Capture the cell that displays the provided text and extract its [x, y] central coordinate. 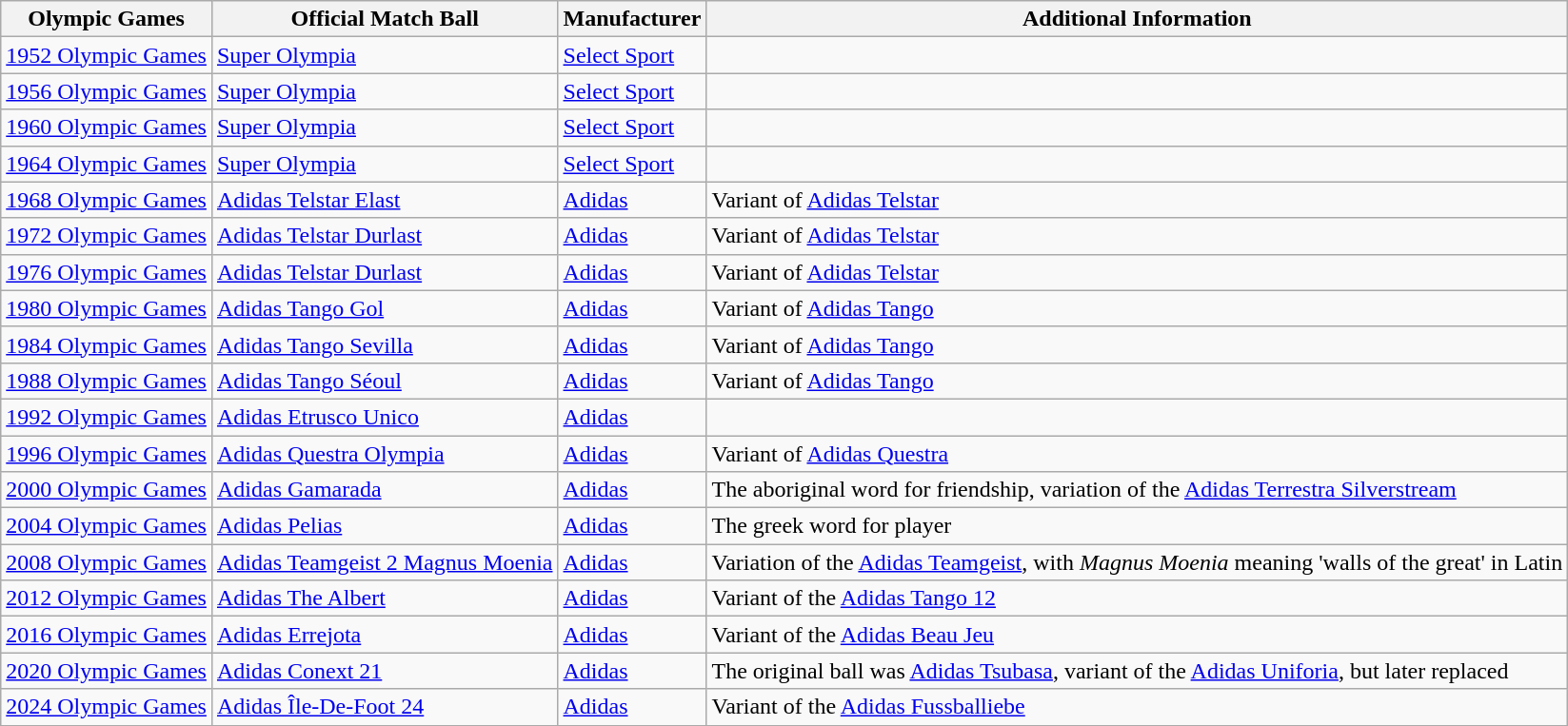
Adidas Gamarada [385, 490]
Adidas Tango Gol [385, 308]
Adidas Tango Séoul [385, 381]
Adidas Île-De-Foot 24 [385, 707]
Variant of Adidas Questra [1137, 454]
Additional Information [1137, 19]
Official Match Ball [385, 19]
2020 Olympic Games [107, 671]
2000 Olympic Games [107, 490]
1972 Olympic Games [107, 236]
1984 Olympic Games [107, 344]
Adidas Telstar Elast [385, 200]
The greek word for player [1137, 526]
Adidas Teamgeist 2 Magnus Moenia [385, 562]
1968 Olympic Games [107, 200]
1960 Olympic Games [107, 128]
2004 Olympic Games [107, 526]
The aboriginal word for friendship, variation of the Adidas Terrestra Silverstream [1137, 490]
2008 Olympic Games [107, 562]
1996 Olympic Games [107, 454]
Manufacturer [632, 19]
Variant of the Adidas Fussballiebe [1137, 707]
1980 Olympic Games [107, 308]
Adidas Errejota [385, 635]
Adidas Questra Olympia [385, 454]
Olympic Games [107, 19]
1964 Olympic Games [107, 164]
Adidas Pelias [385, 526]
Variant of the Adidas Tango 12 [1137, 598]
2012 Olympic Games [107, 598]
Variation of the Adidas Teamgeist, with Magnus Moenia meaning 'walls of the great' in Latin [1137, 562]
Adidas Conext 21 [385, 671]
1976 Olympic Games [107, 272]
Adidas Tango Sevilla [385, 344]
The original ball was Adidas Tsubasa, variant of the Adidas Uniforia, but later replaced [1137, 671]
1956 Olympic Games [107, 91]
1952 Olympic Games [107, 55]
1988 Olympic Games [107, 381]
1992 Olympic Games [107, 417]
Adidas The Albert [385, 598]
Adidas Etrusco Unico [385, 417]
2016 Olympic Games [107, 635]
Variant of the Adidas Beau Jeu [1137, 635]
2024 Olympic Games [107, 707]
